Return the (X, Y) coordinate for the center point of the cell that contains the specified text.  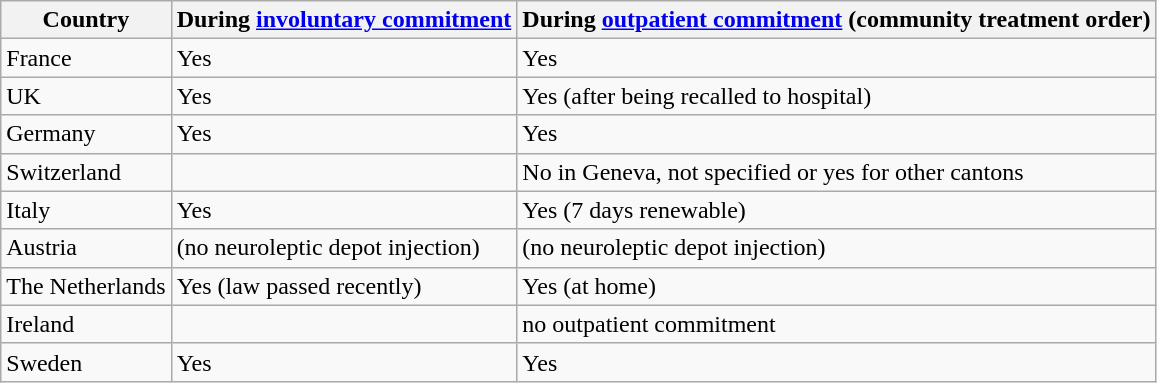
During involuntary commitment (344, 20)
Yes (7 days renewable) (836, 210)
Ireland (86, 324)
Country (86, 20)
Yes (law passed recently) (344, 286)
Yes (after being recalled to hospital) (836, 96)
UK (86, 96)
France (86, 58)
Switzerland (86, 172)
no outpatient commitment (836, 324)
No in Geneva, not specified or yes for other cantons (836, 172)
The Netherlands (86, 286)
During outpatient commitment (community treatment order) (836, 20)
Yes (at home) (836, 286)
Austria (86, 248)
Italy (86, 210)
Sweden (86, 362)
Germany (86, 134)
